Find where the given text appears and provide that cell's center as (X, Y) coordinate. 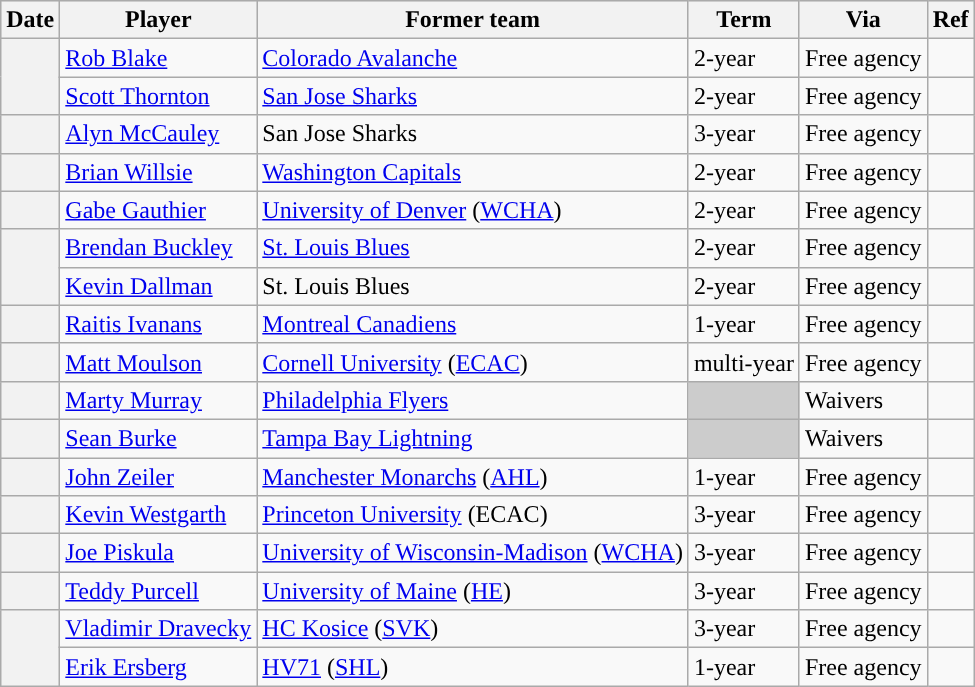
Brian Willsie (158, 172)
Princeton University (ECAC) (473, 515)
Colorado Avalanche (473, 58)
Ref (950, 20)
Kevin Westgarth (158, 515)
Rob Blake (158, 58)
Montreal Canadiens (473, 324)
Brendan Buckley (158, 248)
Vladimir Dravecky (158, 629)
Washington Capitals (473, 172)
Via (863, 20)
multi-year (744, 362)
Player (158, 20)
Raitis Ivanans (158, 324)
Philadelphia Flyers (473, 400)
University of Maine (HE) (473, 591)
Manchester Monarchs (AHL) (473, 477)
Matt Moulson (158, 362)
Cornell University (ECAC) (473, 362)
HV71 (SHL) (473, 667)
Term (744, 20)
University of Wisconsin-Madison (WCHA) (473, 553)
HC Kosice (SVK) (473, 629)
Tampa Bay Lightning (473, 438)
Alyn McCauley (158, 134)
University of Denver (WCHA) (473, 210)
Scott Thornton (158, 96)
Gabe Gauthier (158, 210)
Sean Burke (158, 438)
Teddy Purcell (158, 591)
Joe Piskula (158, 553)
Kevin Dallman (158, 286)
Former team (473, 20)
Date (30, 20)
Erik Ersberg (158, 667)
John Zeiler (158, 477)
Marty Murray (158, 400)
